For the text-containing cell, return its midpoint in (X, Y) coordinate format. 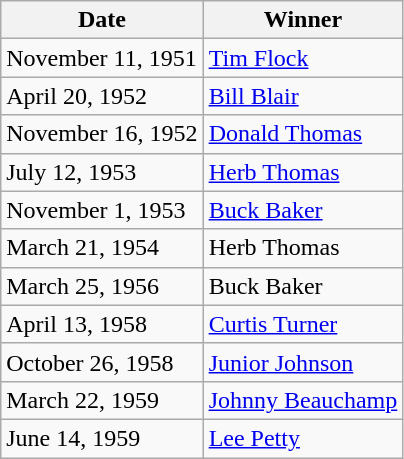
Johnny Beauchamp (303, 400)
March 21, 1954 (102, 248)
Winner (303, 20)
March 22, 1959 (102, 400)
June 14, 1959 (102, 438)
November 11, 1951 (102, 58)
April 20, 1952 (102, 96)
Date (102, 20)
Curtis Turner (303, 324)
October 26, 1958 (102, 362)
April 13, 1958 (102, 324)
July 12, 1953 (102, 172)
March 25, 1956 (102, 286)
November 16, 1952 (102, 134)
Donald Thomas (303, 134)
Junior Johnson (303, 362)
Lee Petty (303, 438)
November 1, 1953 (102, 210)
Bill Blair (303, 96)
Tim Flock (303, 58)
